Scan for the cell matching the given text and deliver its (x, y) coordinate at center. 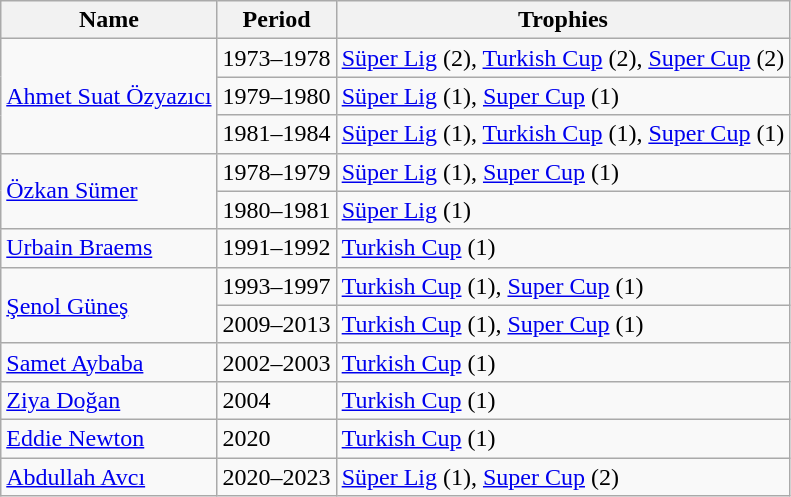
2020 (276, 438)
Abdullah Avcı (109, 477)
1980–1981 (276, 210)
Süper Lig (2), Turkish Cup (2), Super Cup (2) (563, 58)
Ahmet Suat Özyazıcı (109, 96)
Şenol Güneş (109, 305)
1993–1997 (276, 286)
1979–1980 (276, 96)
1991–1992 (276, 248)
Period (276, 20)
Eddie Newton (109, 438)
1973–1978 (276, 58)
2002–2003 (276, 362)
Süper Lig (1), Super Cup (2) (563, 477)
Trophies (563, 20)
Süper Lig (1), Turkish Cup (1), Super Cup (1) (563, 134)
2020–2023 (276, 477)
Urbain Braems (109, 248)
Özkan Sümer (109, 191)
1978–1979 (276, 172)
2004 (276, 400)
Süper Lig (1) (563, 210)
Samet Aybaba (109, 362)
Name (109, 20)
1981–1984 (276, 134)
2009–2013 (276, 324)
Ziya Doğan (109, 400)
